Extract the (x, y) coordinate from the center of the cell holding the provided text.  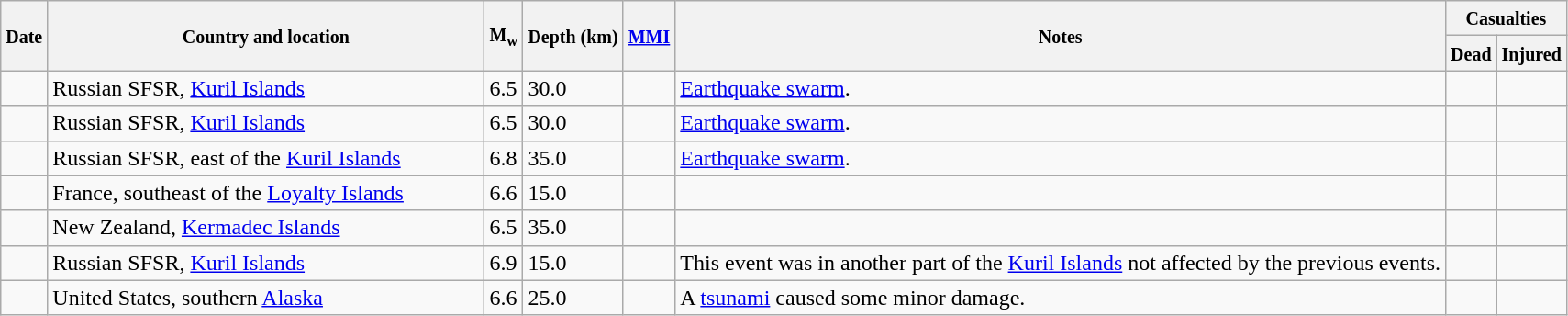
Date (24, 36)
Injured (1531, 53)
This event was in another part of the Kuril Islands not affected by the previous events. (1061, 263)
New Zealand, Kermadec Islands (266, 228)
United States, southern Alaska (266, 298)
France, southeast of the Loyalty Islands (266, 193)
Russian SFSR, east of the Kuril Islands (266, 158)
6.9 (504, 263)
25.0 (573, 298)
Dead (1472, 53)
6.8 (504, 158)
Casualties (1507, 18)
MMI (650, 36)
Notes (1061, 36)
A tsunami caused some minor damage. (1061, 298)
Depth (km) (573, 36)
Country and location (266, 36)
Mw (504, 36)
